Output the (X, Y) coordinate of the center of the cell containing the given text.  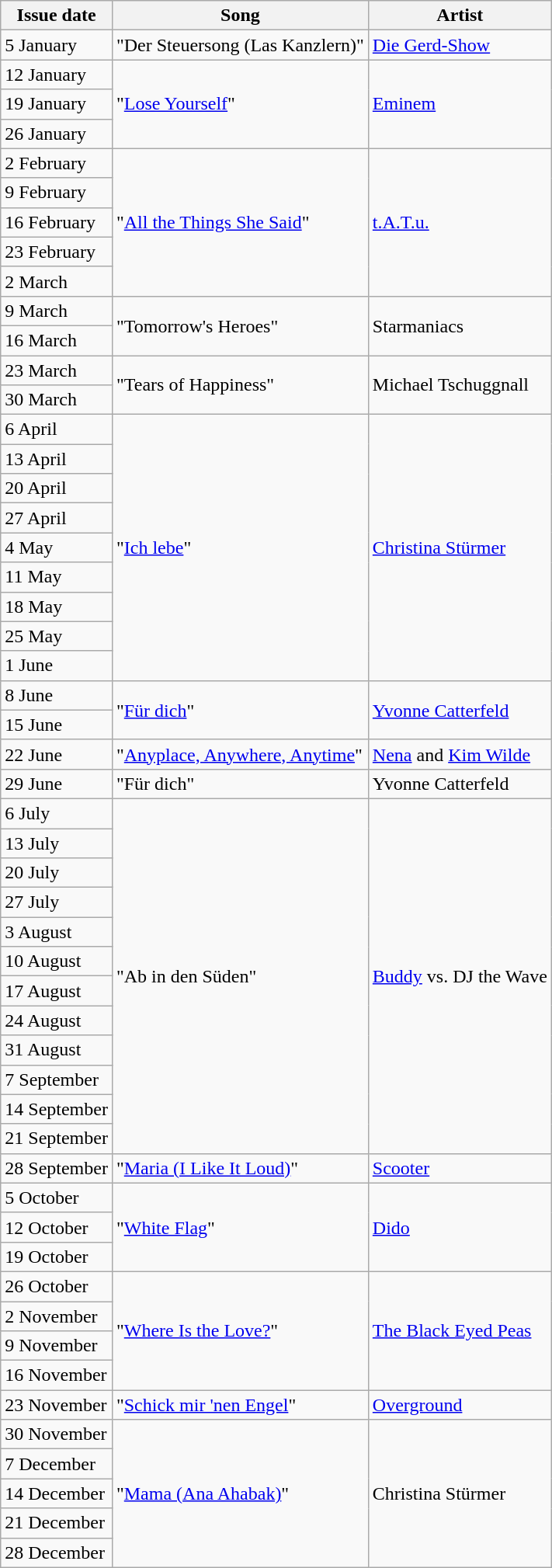
17 August (57, 991)
13 April (57, 459)
27 July (57, 902)
2 November (57, 1316)
23 November (57, 1405)
11 May (57, 577)
24 August (57, 1020)
Michael Tschuggnall (460, 385)
"All the Things She Said" (240, 222)
"Lose Yourself" (240, 104)
21 December (57, 1523)
"White Flag" (240, 1227)
22 June (57, 754)
14 September (57, 1109)
Scooter (460, 1168)
30 March (57, 400)
"Tomorrow's Heroes" (240, 325)
6 July (57, 813)
27 April (57, 518)
10 August (57, 961)
29 June (57, 784)
19 January (57, 104)
"Maria (I Like It Loud)" (240, 1168)
8 June (57, 695)
19 October (57, 1257)
1 June (57, 666)
"Mama (Ana Ahabak)" (240, 1493)
"Schick mir 'nen Engel" (240, 1405)
"Ich lebe" (240, 548)
26 January (57, 134)
7 December (57, 1464)
23 February (57, 252)
Nena and Kim Wilde (460, 754)
6 April (57, 429)
t.A.T.u. (460, 222)
9 February (57, 193)
2 March (57, 281)
25 May (57, 636)
"Tears of Happiness" (240, 385)
Starmaniacs (460, 325)
Buddy vs. DJ the Wave (460, 975)
Overground (460, 1405)
"Anyplace, Anywhere, Anytime" (240, 754)
30 November (57, 1434)
16 March (57, 340)
16 February (57, 222)
"Ab in den Süden" (240, 975)
12 January (57, 75)
3 August (57, 932)
5 October (57, 1198)
20 April (57, 488)
Issue date (57, 16)
2 February (57, 163)
9 March (57, 311)
Artist (460, 16)
21 September (57, 1139)
Eminem (460, 104)
5 January (57, 45)
16 November (57, 1375)
26 October (57, 1286)
"Where Is the Love?" (240, 1330)
20 July (57, 873)
"Der Steuersong (Las Kanzlern)" (240, 45)
31 August (57, 1050)
4 May (57, 548)
Dido (460, 1227)
28 December (57, 1552)
15 June (57, 725)
Song (240, 16)
28 September (57, 1168)
Die Gerd-Show (460, 45)
7 September (57, 1080)
9 November (57, 1346)
14 December (57, 1493)
The Black Eyed Peas (460, 1330)
13 July (57, 843)
18 May (57, 607)
23 March (57, 370)
12 October (57, 1227)
